Find where the given text appears and provide that cell's center as [X, Y] coordinate. 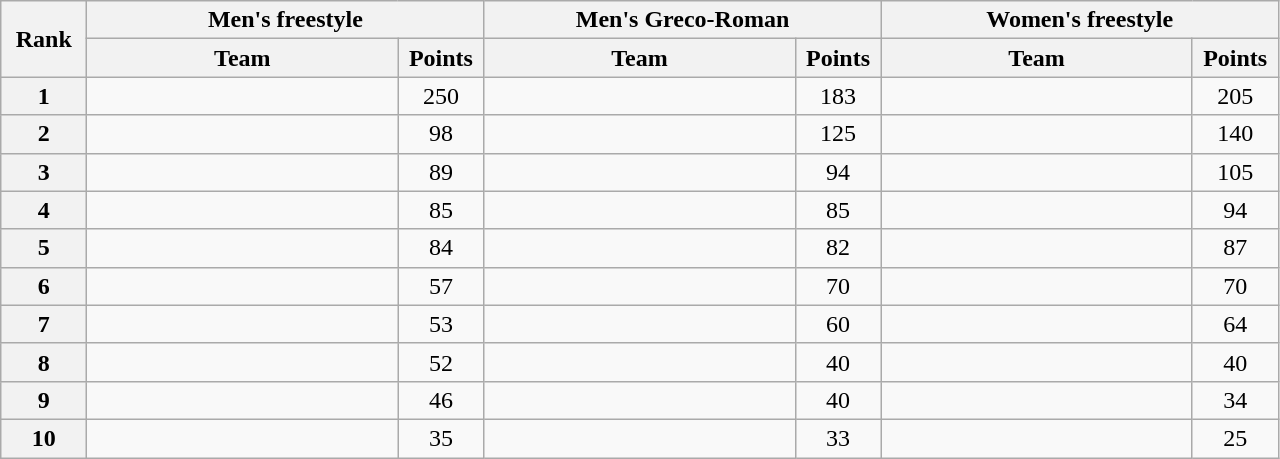
35 [441, 438]
87 [1235, 248]
140 [1235, 134]
6 [44, 286]
57 [441, 286]
Rank [44, 39]
89 [441, 172]
205 [1235, 96]
52 [441, 362]
84 [441, 248]
53 [441, 324]
25 [1235, 438]
2 [44, 134]
3 [44, 172]
98 [441, 134]
46 [441, 400]
Men's Greco-Roman [682, 20]
1 [44, 96]
7 [44, 324]
82 [838, 248]
4 [44, 210]
34 [1235, 400]
250 [441, 96]
5 [44, 248]
10 [44, 438]
9 [44, 400]
183 [838, 96]
Women's freestyle [1080, 20]
Men's freestyle [286, 20]
33 [838, 438]
105 [1235, 172]
125 [838, 134]
60 [838, 324]
8 [44, 362]
64 [1235, 324]
